Scan for the cell matching the given text and deliver its [x, y] coordinate at center. 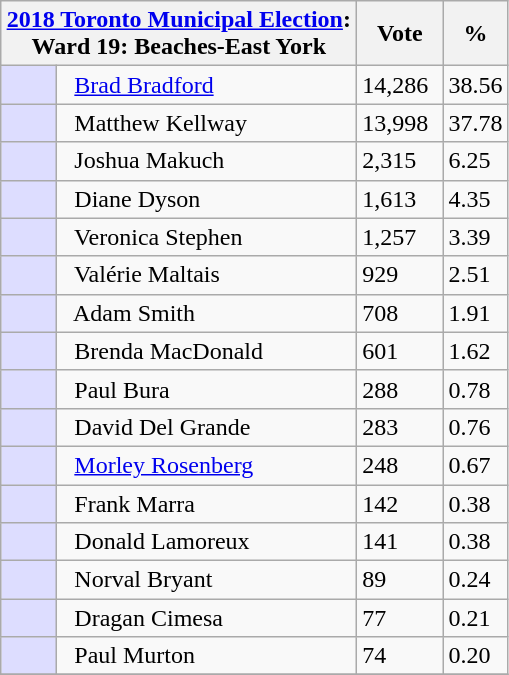
0.24 [476, 580]
708 [400, 313]
0.21 [476, 618]
Joshua Makuch [207, 161]
283 [400, 427]
4.35 [476, 199]
14,286 [400, 85]
89 [400, 580]
2.51 [476, 275]
1.62 [476, 351]
77 [400, 618]
Diane Dyson [207, 199]
0.76 [476, 427]
David Del Grande [207, 427]
248 [400, 465]
1.91 [476, 313]
Brad Bradford [207, 85]
Veronica Stephen [207, 237]
2018 Toronto Municipal Election: Ward 19: Beaches-East York [179, 34]
288 [400, 389]
Brenda MacDonald [207, 351]
37.78 [476, 123]
Valérie Maltais [207, 275]
Frank Marra [207, 503]
0.78 [476, 389]
Paul Bura [207, 389]
601 [400, 351]
Dragan Cimesa [207, 618]
2,315 [400, 161]
0.67 [476, 465]
Norval Bryant [207, 580]
Donald Lamoreux [207, 542]
Adam Smith [207, 313]
1,613 [400, 199]
% [476, 34]
Vote [400, 34]
141 [400, 542]
Morley Rosenberg [207, 465]
929 [400, 275]
Matthew Kellway [207, 123]
13,998 [400, 123]
Paul Murton [207, 656]
74 [400, 656]
3.39 [476, 237]
6.25 [476, 161]
0.20 [476, 656]
142 [400, 503]
38.56 [476, 85]
1,257 [400, 237]
